Return the [X, Y] coordinate for the center point of the cell that contains the specified text.  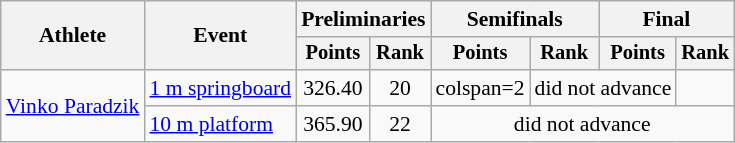
Final [666, 19]
365.90 [333, 124]
colspan=2 [480, 88]
Athlete [73, 36]
20 [400, 88]
Preliminaries [363, 19]
Event [220, 36]
10 m platform [220, 124]
Vinko Paradzik [73, 106]
326.40 [333, 88]
22 [400, 124]
Semifinals [514, 19]
1 m springboard [220, 88]
